Scan for the cell matching the given text and deliver its (X, Y) coordinate at center. 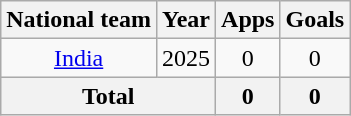
Goals (315, 20)
2025 (186, 58)
India (79, 58)
Apps (248, 20)
Year (186, 20)
Total (108, 96)
National team (79, 20)
